Locate the cell with the specified text and output its (X, Y) center coordinate. 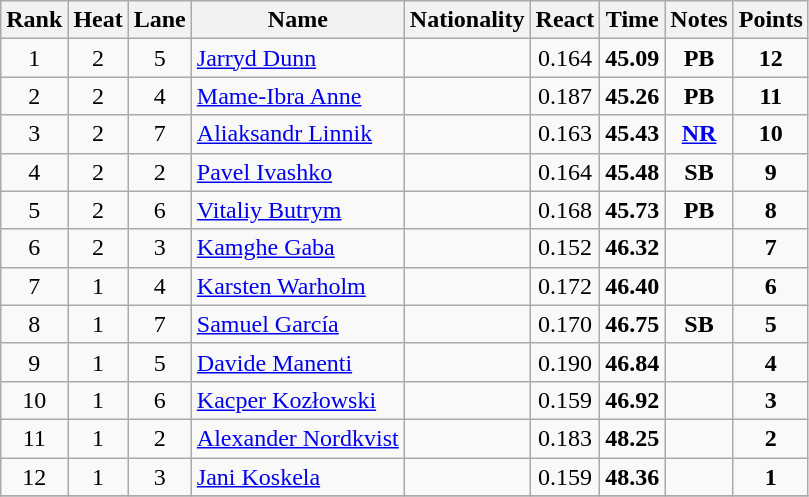
0.163 (565, 134)
46.40 (632, 286)
0.168 (565, 210)
46.75 (632, 324)
Pavel Ivashko (298, 172)
Heat (98, 20)
46.84 (632, 362)
Aliaksandr Linnik (298, 134)
0.172 (565, 286)
0.190 (565, 362)
45.73 (632, 210)
0.183 (565, 438)
Lane (160, 20)
NR (699, 134)
48.36 (632, 477)
Rank (34, 20)
Vitaliy Butrym (298, 210)
Davide Manenti (298, 362)
Kamghe Gaba (298, 248)
Kacper Kozłowski (298, 400)
Alexander Nordkvist (298, 438)
0.170 (565, 324)
45.26 (632, 96)
0.152 (565, 248)
46.32 (632, 248)
Karsten Warholm (298, 286)
Name (298, 20)
46.92 (632, 400)
React (565, 20)
Jani Koskela (298, 477)
Time (632, 20)
0.187 (565, 96)
Samuel García (298, 324)
45.43 (632, 134)
Nationality (467, 20)
48.25 (632, 438)
45.48 (632, 172)
Jarryd Dunn (298, 58)
45.09 (632, 58)
Notes (699, 20)
Points (770, 20)
Mame-Ibra Anne (298, 96)
